Search for the cell housing the specified text and yield its [X, Y] center coordinate. 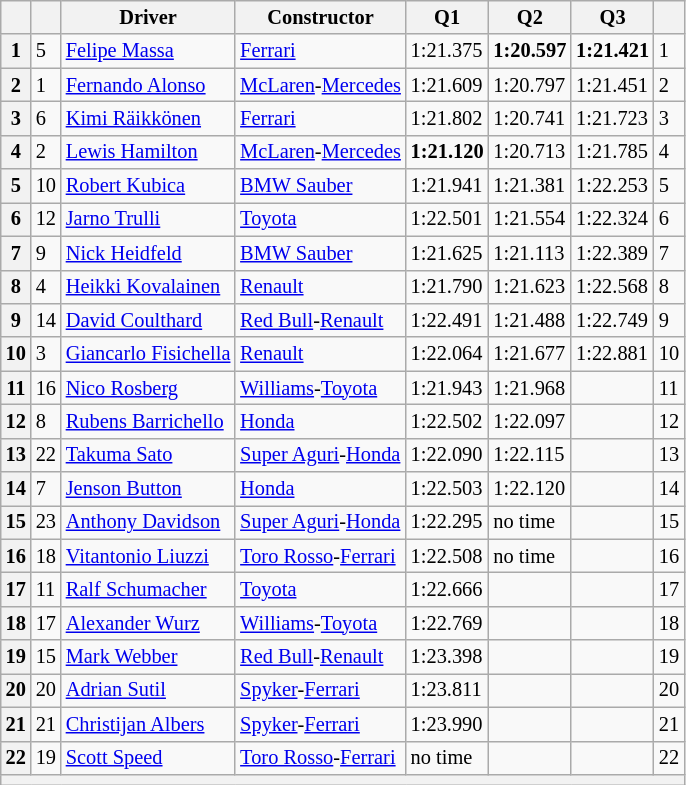
1:22.502 [448, 421]
1:22.769 [448, 623]
1:21.113 [530, 253]
1:21.381 [530, 186]
Q3 [612, 17]
1:21.609 [448, 85]
1:20.741 [530, 118]
1:22.666 [448, 589]
1:22.120 [530, 489]
1:21.488 [530, 320]
Fernando Alonso [148, 85]
1:20.713 [530, 152]
Q1 [448, 17]
1:21.375 [448, 51]
1:21.677 [530, 354]
Heikki Kovalainen [148, 287]
1:21.120 [448, 152]
1:20.597 [530, 51]
Constructor [320, 17]
1:23.811 [448, 690]
Anthony Davidson [148, 522]
Q2 [530, 17]
Christijan Albers [148, 724]
Jarno Trulli [148, 219]
1:22.491 [448, 320]
Adrian Sutil [148, 690]
1:21.943 [448, 388]
Robert Kubica [148, 186]
1:22.253 [612, 186]
1:22.064 [448, 354]
1:21.625 [448, 253]
David Coulthard [148, 320]
1:20.797 [530, 85]
1:21.451 [612, 85]
Ralf Schumacher [148, 589]
1:22.097 [530, 421]
1:22.503 [448, 489]
Nick Heidfeld [148, 253]
1:22.749 [612, 320]
Nico Rosberg [148, 388]
1:23.990 [448, 724]
1:22.881 [612, 354]
Mark Webber [148, 657]
1:21.785 [612, 152]
1:22.508 [448, 556]
Jenson Button [148, 489]
1:21.723 [612, 118]
Kimi Räikkönen [148, 118]
Alexander Wurz [148, 623]
Driver [148, 17]
1:22.389 [612, 253]
1:22.568 [612, 287]
Vitantonio Liuzzi [148, 556]
1:22.324 [612, 219]
Rubens Barrichello [148, 421]
1:21.421 [612, 51]
1:21.790 [448, 287]
Scott Speed [148, 758]
23 [46, 522]
Lewis Hamilton [148, 152]
1:21.802 [448, 118]
1:21.968 [530, 388]
1:21.941 [448, 186]
Felipe Massa [148, 51]
1:22.115 [530, 455]
1:23.398 [448, 657]
1:22.501 [448, 219]
1:22.295 [448, 522]
1:21.623 [530, 287]
1:21.554 [530, 219]
Giancarlo Fisichella [148, 354]
1:22.090 [448, 455]
Takuma Sato [148, 455]
